Extract the (X, Y) coordinate from the center of the cell holding the provided text.  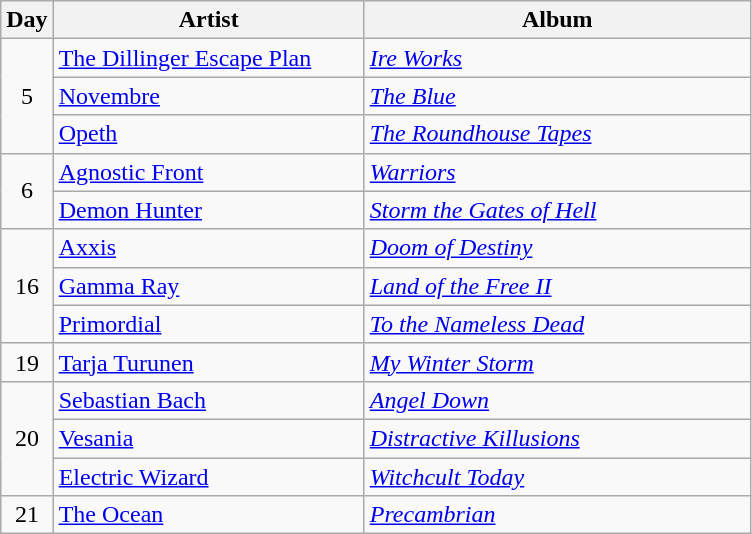
The Ocean (208, 515)
Album (557, 20)
16 (27, 286)
Tarja Turunen (208, 362)
Electric Wizard (208, 477)
Gamma Ray (208, 286)
Day (27, 20)
Distractive Killusions (557, 438)
The Dillinger Escape Plan (208, 58)
Primordial (208, 324)
The Roundhouse Tapes (557, 134)
Ire Works (557, 58)
The Blue (557, 96)
My Winter Storm (557, 362)
Demon Hunter (208, 210)
To the Nameless Dead (557, 324)
Land of the Free II (557, 286)
Angel Down (557, 400)
21 (27, 515)
20 (27, 438)
Sebastian Bach (208, 400)
Warriors (557, 172)
Opeth (208, 134)
Novembre (208, 96)
Axxis (208, 248)
Agnostic Front (208, 172)
Vesania (208, 438)
5 (27, 96)
19 (27, 362)
Doom of Destiny (557, 248)
6 (27, 191)
Witchcult Today (557, 477)
Storm the Gates of Hell (557, 210)
Precambrian (557, 515)
Artist (208, 20)
